Identify which cell holds the provided text, then report its (X, Y) central coordinate. 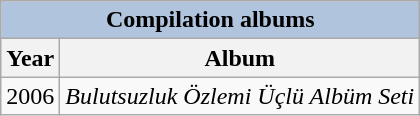
Album (240, 58)
2006 (30, 96)
Bulutsuzluk Özlemi Üçlü Albüm Seti (240, 96)
Year (30, 58)
Compilation albums (210, 20)
